Determine the [x, y] coordinate at the center of the cell enclosing the given text.  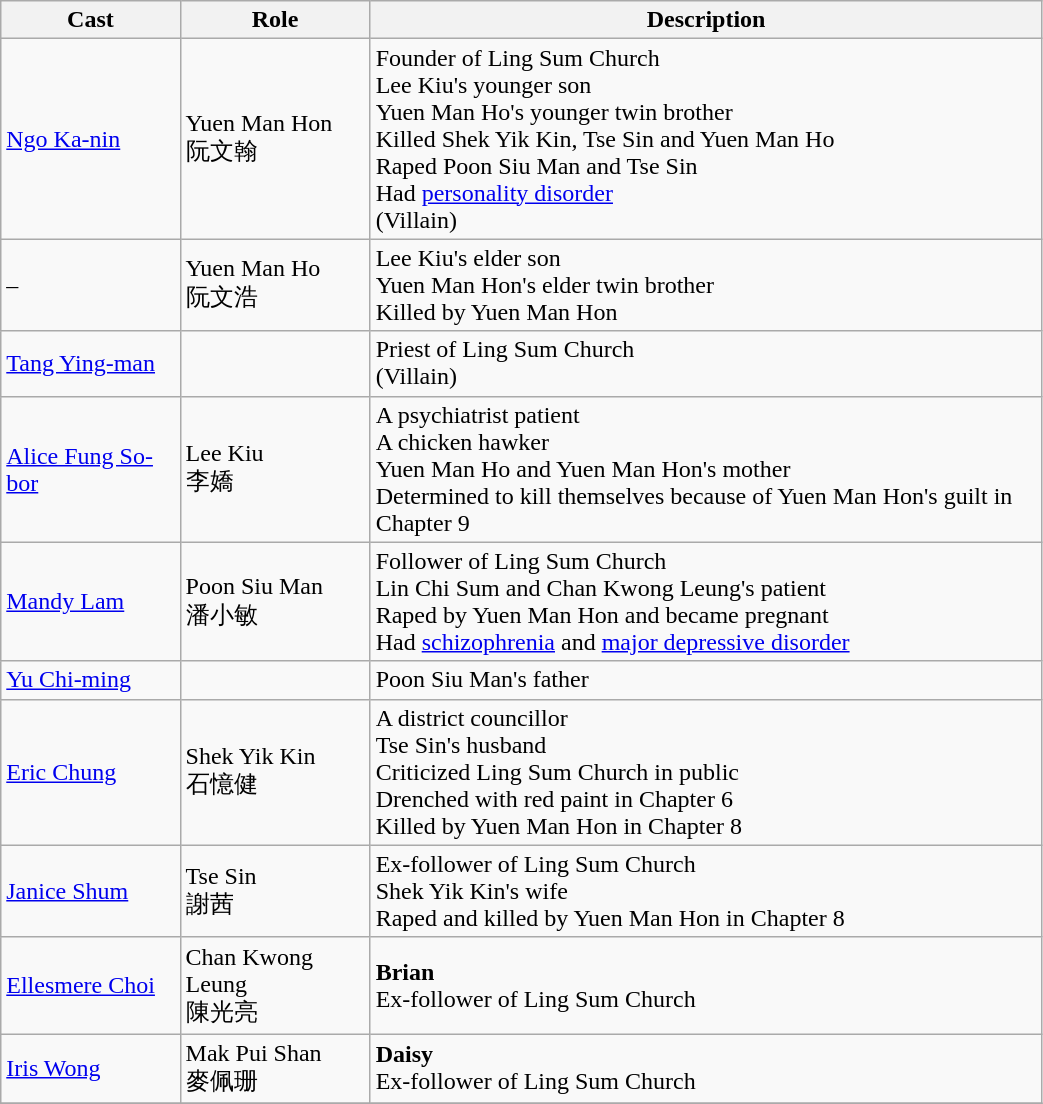
Daisy Ex-follower of Ling Sum Church [706, 1069]
Yu Chi-ming [90, 680]
– [90, 285]
Poon Siu Man潘小敏 [275, 602]
Lee Kiu's elder sonYuen Man Hon's elder twin brotherKilled by Yuen Man Hon [706, 285]
Lee Kiu李嬌 [275, 469]
Poon Siu Man's father [706, 680]
Ellesmere Choi [90, 986]
A psychiatrist patientA chicken hawkerYuen Man Ho and Yuen Man Hon's motherDetermined to kill themselves because of Yuen Man Hon's guilt in Chapter 9 [706, 469]
BrianEx-follower of Ling Sum Church [706, 986]
Mak Pui Shan麥佩珊 [275, 1069]
Alice Fung So-bor [90, 469]
Shek Yik Kin石憶健 [275, 772]
Tse Sin謝茜 [275, 891]
Eric Chung [90, 772]
Description [706, 20]
Ex-follower of Ling Sum ChurchShek Yik Kin's wifeRaped and killed by Yuen Man Hon in Chapter 8 [706, 891]
Tang Ying-man [90, 364]
Mandy Lam [90, 602]
Chan Kwong Leung陳光亮 [275, 986]
Janice Shum [90, 891]
Cast [90, 20]
A district councillorTse Sin's husbandCriticized Ling Sum Church in publicDrenched with red paint in Chapter 6Killed by Yuen Man Hon in Chapter 8 [706, 772]
Yuen Man Ho阮文浩 [275, 285]
Yuen Man Hon阮文翰 [275, 139]
Iris Wong [90, 1069]
Role [275, 20]
Ngo Ka-nin [90, 139]
Priest of Ling Sum Church(Villain) [706, 364]
